Locate the cell with the specified text and output its (x, y) center coordinate. 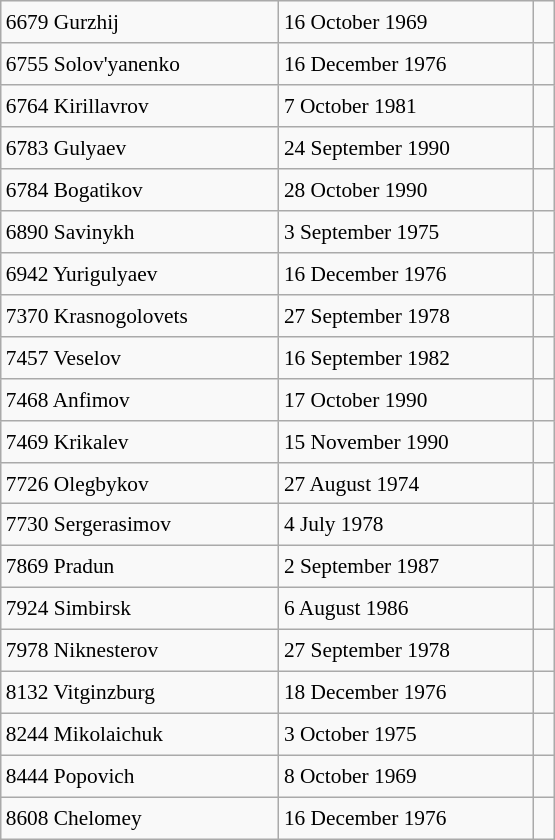
8608 Chelomey (140, 818)
6890 Savinykh (140, 232)
3 October 1975 (406, 735)
8244 Mikolaichuk (140, 735)
6764 Kirillavrov (140, 106)
7726 Olegbykov (140, 483)
6755 Solov'yanenko (140, 64)
28 October 1990 (406, 190)
2 September 1987 (406, 567)
17 October 1990 (406, 399)
7730 Sergerasimov (140, 525)
3 September 1975 (406, 232)
8132 Vitginzburg (140, 693)
7 October 1981 (406, 106)
4 July 1978 (406, 525)
6 August 1986 (406, 609)
16 September 1982 (406, 357)
15 November 1990 (406, 441)
24 September 1990 (406, 148)
6784 Bogatikov (140, 190)
6679 Gurzhij (140, 22)
7457 Veselov (140, 357)
7924 Simbirsk (140, 609)
7370 Krasnogolovets (140, 315)
16 October 1969 (406, 22)
8444 Popovich (140, 776)
7469 Krikalev (140, 441)
8 October 1969 (406, 776)
7869 Pradun (140, 567)
7978 Niknesterov (140, 651)
27 August 1974 (406, 483)
18 December 1976 (406, 693)
7468 Anfimov (140, 399)
6783 Gulyaev (140, 148)
6942 Yurigulyaev (140, 274)
